Determine the [x, y] coordinate at the center of the cell enclosing the given text.  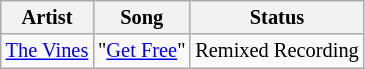
Song [142, 17]
Artist [47, 17]
Status [276, 17]
Remixed Recording [276, 51]
The Vines [47, 51]
"Get Free" [142, 51]
